Provide the [x, y] coordinate of the cell's center where the given text is located.  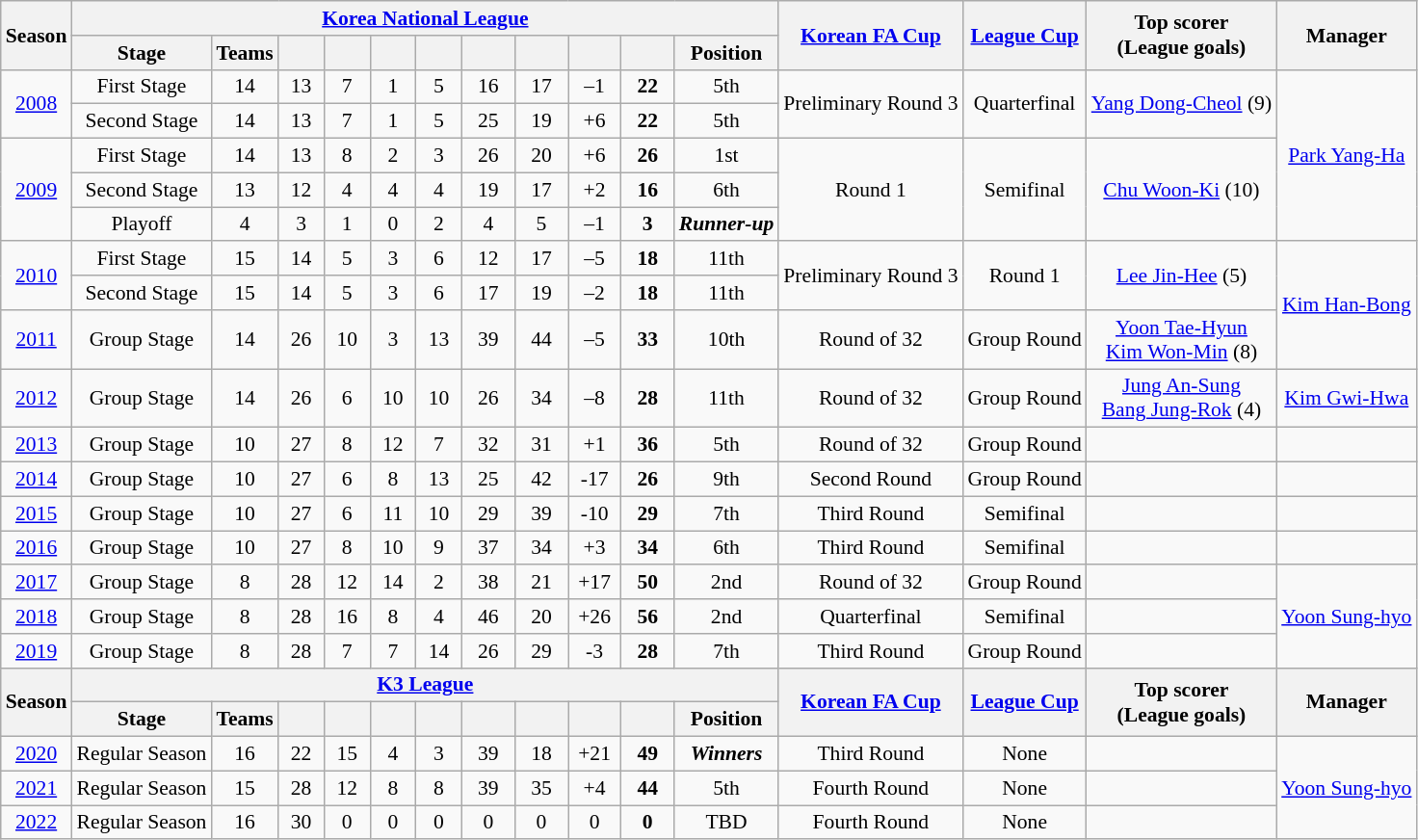
2012 [37, 399]
2022 [37, 823]
Park Yang-Ha [1347, 155]
49 [647, 754]
38 [487, 583]
Second Round [871, 480]
2010 [37, 276]
35 [541, 788]
46 [487, 617]
11 [393, 513]
33 [647, 339]
Yoon Tae-Hyun Kim Won-Min (8) [1181, 339]
Kim Han-Bong [1347, 305]
–2 [595, 293]
-17 [595, 480]
+3 [595, 548]
2014 [37, 480]
2011 [37, 339]
1st [726, 156]
31 [541, 445]
9 [439, 548]
+21 [595, 754]
9th [726, 480]
2015 [37, 513]
50 [647, 583]
-10 [595, 513]
Yang Dong-Cheol (9) [1181, 104]
2013 [37, 445]
32 [487, 445]
42 [541, 480]
Jung An-Sung Bang Jung-Rok (4) [1181, 399]
2018 [37, 617]
+2 [595, 190]
Korea National League [425, 18]
36 [647, 445]
30 [302, 823]
2009 [37, 191]
2019 [37, 651]
Kim Gwi-Hwa [1347, 399]
2008 [37, 104]
-3 [595, 651]
+17 [595, 583]
2020 [37, 754]
2021 [37, 788]
–8 [595, 399]
Runner-up [726, 224]
Lee Jin-Hee (5) [1181, 276]
21 [541, 583]
+26 [595, 617]
+1 [595, 445]
TBD [726, 823]
Winners [726, 754]
2017 [37, 583]
2016 [37, 548]
+4 [595, 788]
37 [487, 548]
Playoff [141, 224]
K3 League [425, 685]
Chu Woon-Ki (10) [1181, 191]
56 [647, 617]
10th [726, 339]
